Locate the cell with the specified text and output its [X, Y] center coordinate. 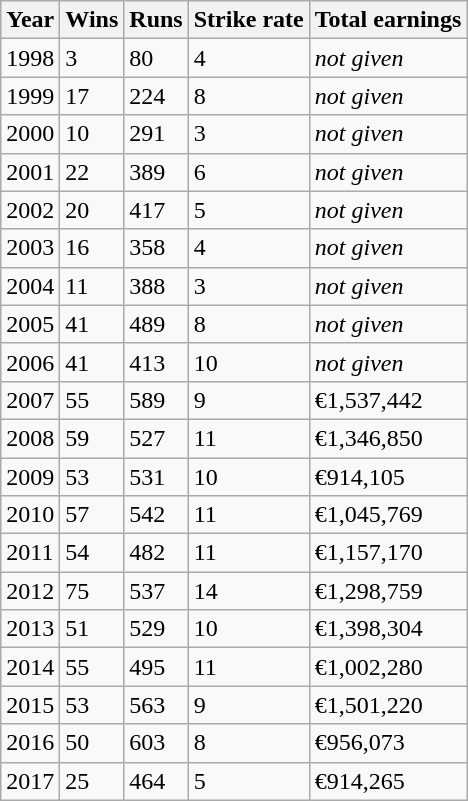
358 [156, 248]
2014 [30, 667]
€1,398,304 [388, 629]
531 [156, 477]
291 [156, 134]
2009 [30, 477]
495 [156, 667]
2017 [30, 781]
€1,501,220 [388, 705]
413 [156, 362]
2004 [30, 286]
2013 [30, 629]
59 [92, 438]
2015 [30, 705]
16 [92, 248]
54 [92, 553]
2005 [30, 324]
417 [156, 210]
537 [156, 591]
1999 [30, 96]
2010 [30, 515]
€1,045,769 [388, 515]
2006 [30, 362]
563 [156, 705]
25 [92, 781]
2002 [30, 210]
17 [92, 96]
1998 [30, 58]
482 [156, 553]
€956,073 [388, 743]
2008 [30, 438]
542 [156, 515]
Strike rate [248, 20]
Runs [156, 20]
527 [156, 438]
2012 [30, 591]
2016 [30, 743]
529 [156, 629]
2000 [30, 134]
14 [248, 591]
20 [92, 210]
603 [156, 743]
388 [156, 286]
51 [92, 629]
Total earnings [388, 20]
464 [156, 781]
50 [92, 743]
2003 [30, 248]
€1,537,442 [388, 400]
2007 [30, 400]
€1,157,170 [388, 553]
589 [156, 400]
224 [156, 96]
Wins [92, 20]
€1,298,759 [388, 591]
2001 [30, 172]
57 [92, 515]
€914,265 [388, 781]
75 [92, 591]
80 [156, 58]
2011 [30, 553]
6 [248, 172]
€914,105 [388, 477]
22 [92, 172]
389 [156, 172]
€1,002,280 [388, 667]
€1,346,850 [388, 438]
489 [156, 324]
Year [30, 20]
